Locate the cell with the specified text and output its [x, y] center coordinate. 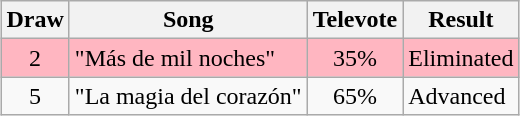
Draw [35, 20]
Result [461, 20]
"La magia del corazón" [188, 96]
2 [35, 58]
65% [354, 96]
Eliminated [461, 58]
Televote [354, 20]
"Más de mil noches" [188, 58]
5 [35, 96]
35% [354, 58]
Song [188, 20]
Advanced [461, 96]
